Identify which cell holds the provided text, then report its (x, y) central coordinate. 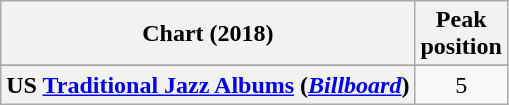
Peak position (461, 34)
5 (461, 85)
Chart (2018) (208, 34)
US Traditional Jazz Albums (Billboard) (208, 85)
